For the text-containing cell, return its midpoint in [x, y] coordinate format. 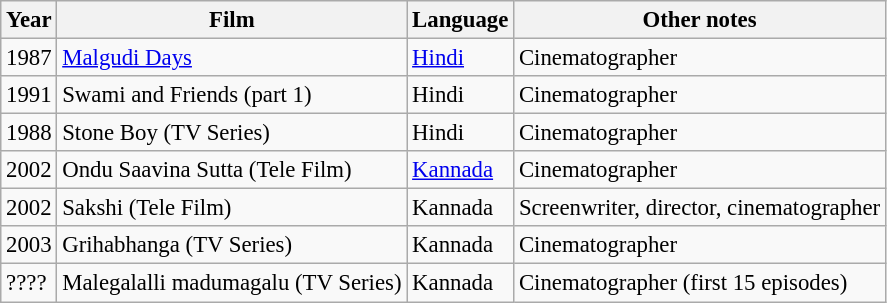
1991 [29, 95]
Film [232, 20]
Malgudi Days [232, 58]
1988 [29, 133]
Sakshi (Tele Film) [232, 208]
Malegalalli madumagalu (TV Series) [232, 283]
Grihabhanga (TV Series) [232, 245]
2003 [29, 245]
Language [460, 20]
1987 [29, 58]
Other notes [700, 20]
Stone Boy (TV Series) [232, 133]
Ondu Saavina Sutta (Tele Film) [232, 170]
Cinematographer (first 15 episodes) [700, 283]
???? [29, 283]
Year [29, 20]
Swami and Friends (part 1) [232, 95]
Screenwriter, director, cinematographer [700, 208]
